Extract the (X, Y) coordinate from the center of the cell holding the provided text.  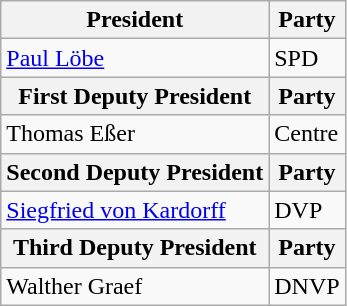
Third Deputy President (135, 248)
Siegfried von Kardorff (135, 210)
Thomas Eßer (135, 134)
Second Deputy President (135, 172)
DNVP (307, 286)
Paul Löbe (135, 58)
SPD (307, 58)
DVP (307, 210)
Centre (307, 134)
President (135, 20)
Walther Graef (135, 286)
First Deputy President (135, 96)
